Output the [x, y] coordinate of the center of the cell containing the given text.  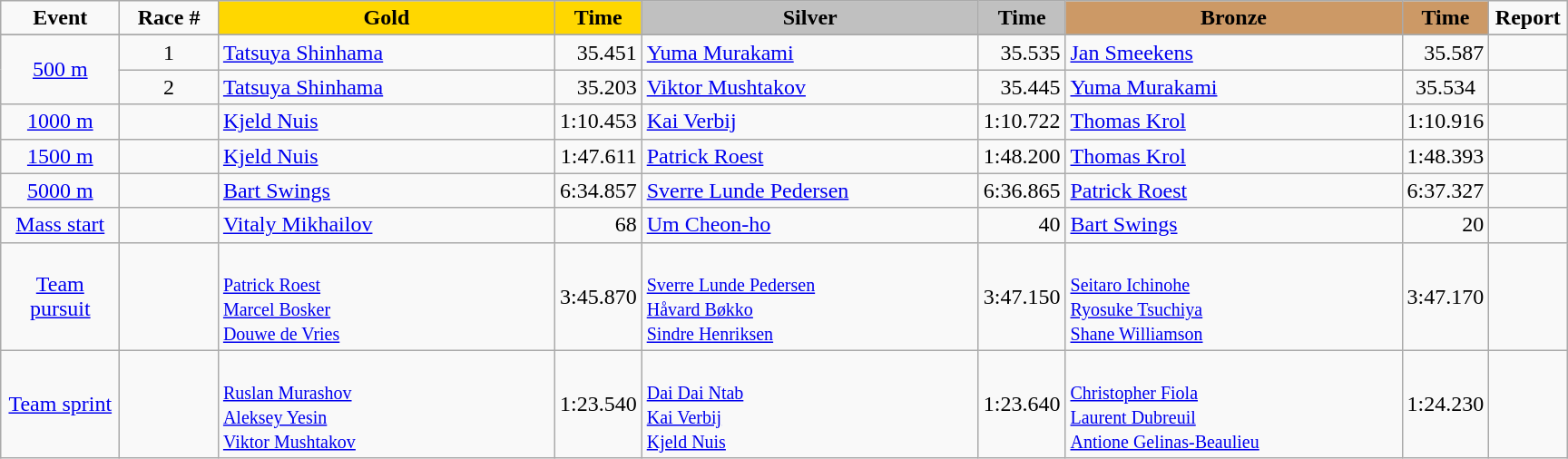
3:45.870 [598, 296]
20 [1445, 225]
Um Cheon-ho [809, 225]
Bronze [1234, 18]
Sverre Lunde Pedersen [809, 190]
Mass start [60, 225]
1000 m [60, 122]
35.534 [1445, 87]
Race # [169, 18]
1:48.200 [1022, 156]
1500 m [60, 156]
5000 m [60, 190]
1:48.393 [1445, 156]
35.445 [1022, 87]
35.587 [1445, 53]
1:24.230 [1445, 405]
Patrick RoestMarcel BoskerDouwe de Vries [387, 296]
1:23.640 [1022, 405]
Jan Smeekens [1234, 53]
1:10.916 [1445, 122]
1 [169, 53]
3:47.170 [1445, 296]
Team sprint [60, 405]
6:34.857 [598, 190]
Team pursuit [60, 296]
Viktor Mushtakov [809, 87]
Event [60, 18]
6:36.865 [1022, 190]
6:37.327 [1445, 190]
1:47.611 [598, 156]
35.451 [598, 53]
Ruslan MurashovAleksey YesinViktor Mushtakov [387, 405]
1:23.540 [598, 405]
35.203 [598, 87]
68 [598, 225]
Sverre Lunde PedersenHåvard BøkkoSindre Henriksen [809, 296]
35.535 [1022, 53]
Vitaly Mikhailov [387, 225]
Kai Verbij [809, 122]
Dai Dai NtabKai VerbijKjeld Nuis [809, 405]
Silver [809, 18]
Christopher FiolaLaurent DubreuilAntione Gelinas-Beaulieu [1234, 405]
2 [169, 87]
500 m [60, 70]
Gold [387, 18]
40 [1022, 225]
Report [1528, 18]
Seitaro IchinoheRyosuke TsuchiyaShane Williamson [1234, 296]
1:10.453 [598, 122]
1:10.722 [1022, 122]
3:47.150 [1022, 296]
